Pinpoint the cell where the given text exists, returning its [x, y] midpoint coordinate. 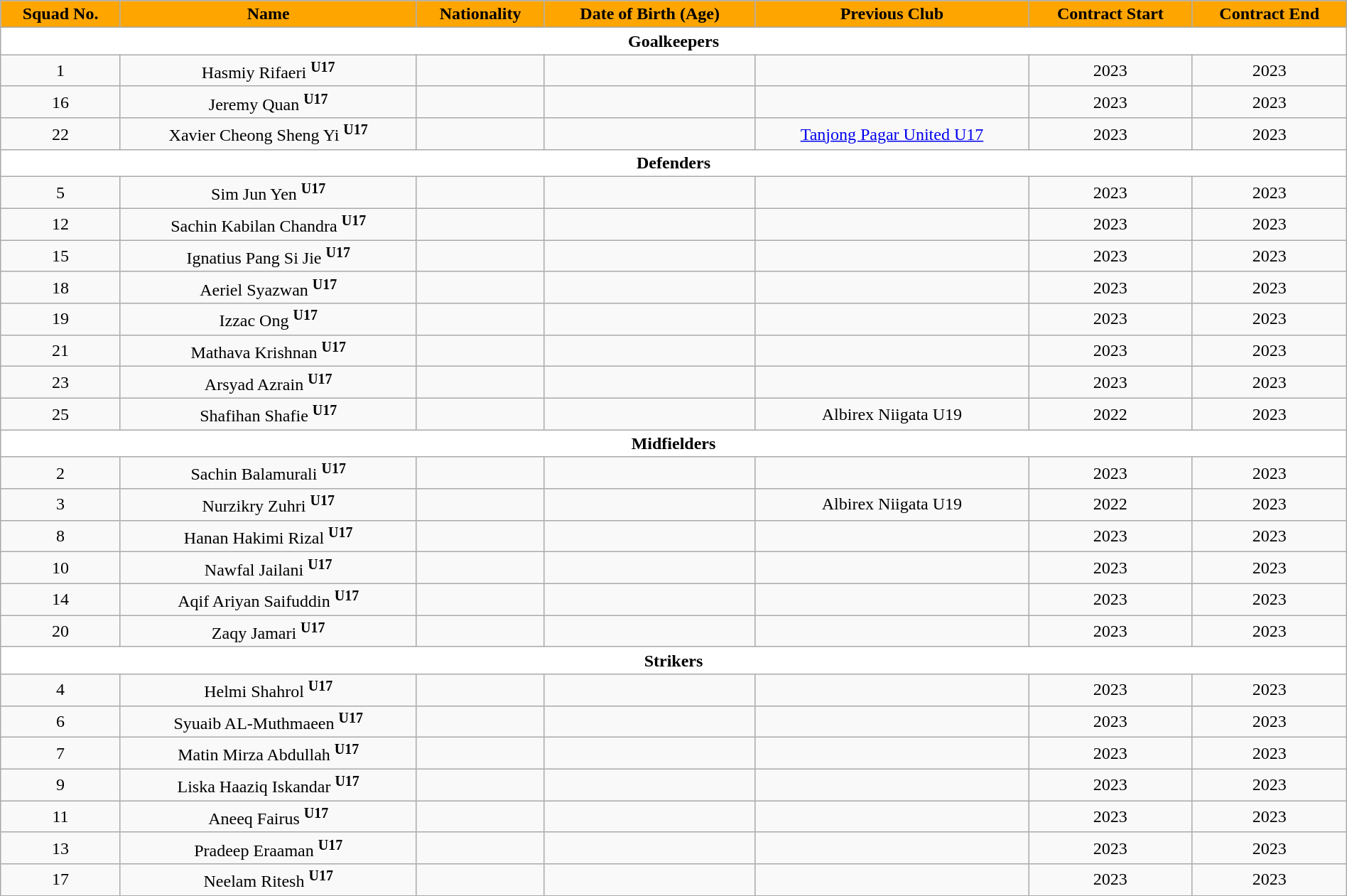
Strikers [673, 660]
Xavier Cheong Sheng Yi U17 [269, 134]
20 [61, 631]
Neelam Ritesh U17 [269, 880]
Nawfal Jailani U17 [269, 568]
Jeremy Quan U17 [269, 102]
Arsyad Azrain U17 [269, 382]
Aeriel Syazwan U17 [269, 287]
19 [61, 320]
10 [61, 568]
6 [61, 722]
Nationality [480, 14]
15 [61, 256]
Aneeq Fairus U17 [269, 817]
Zaqy Jamari U17 [269, 631]
4 [61, 689]
Hasmiy Rifaeri U17 [269, 71]
Tanjong Pagar United U17 [892, 134]
5 [61, 193]
2 [61, 473]
Mathava Krishnan U17 [269, 351]
Sachin Balamurali U17 [269, 473]
17 [61, 880]
Midfielders [673, 443]
21 [61, 351]
Pradeep Eraaman U17 [269, 848]
Goalkeepers [673, 41]
7 [61, 753]
Aqif Ariyan Saifuddin U17 [269, 600]
Name [269, 14]
Nurzikry Zuhri U17 [269, 504]
Izzac Ong U17 [269, 320]
12 [61, 225]
3 [61, 504]
Squad No. [61, 14]
Hanan Hakimi Rizal U17 [269, 536]
8 [61, 536]
Defenders [673, 163]
23 [61, 382]
Sim Jun Yen U17 [269, 193]
9 [61, 784]
Helmi Shahrol U17 [269, 689]
18 [61, 287]
Date of Birth (Age) [649, 14]
16 [61, 102]
Previous Club [892, 14]
11 [61, 817]
Syuaib AL-Muthmaeen U17 [269, 722]
Contract End [1269, 14]
22 [61, 134]
1 [61, 71]
Liska Haaziq Iskandar U17 [269, 784]
25 [61, 414]
Ignatius Pang Si Jie U17 [269, 256]
Matin Mirza Abdullah U17 [269, 753]
14 [61, 600]
Contract Start [1110, 14]
Shafihan Shafie U17 [269, 414]
Sachin Kabilan Chandra U17 [269, 225]
13 [61, 848]
